Scan for the cell matching the given text and deliver its (X, Y) coordinate at center. 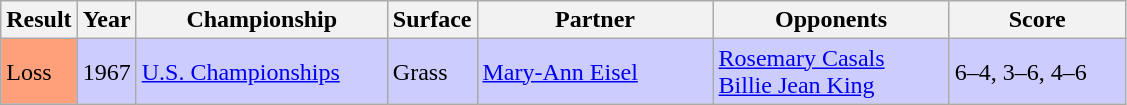
Loss (39, 72)
Result (39, 20)
Partner (595, 20)
U.S. Championships (262, 72)
Surface (432, 20)
Grass (432, 72)
6–4, 3–6, 4–6 (1037, 72)
Score (1037, 20)
Opponents (831, 20)
1967 (106, 72)
Mary-Ann Eisel (595, 72)
Year (106, 20)
Championship (262, 20)
Rosemary Casals Billie Jean King (831, 72)
